Determine the (x, y) coordinate at the center of the cell enclosing the given text.  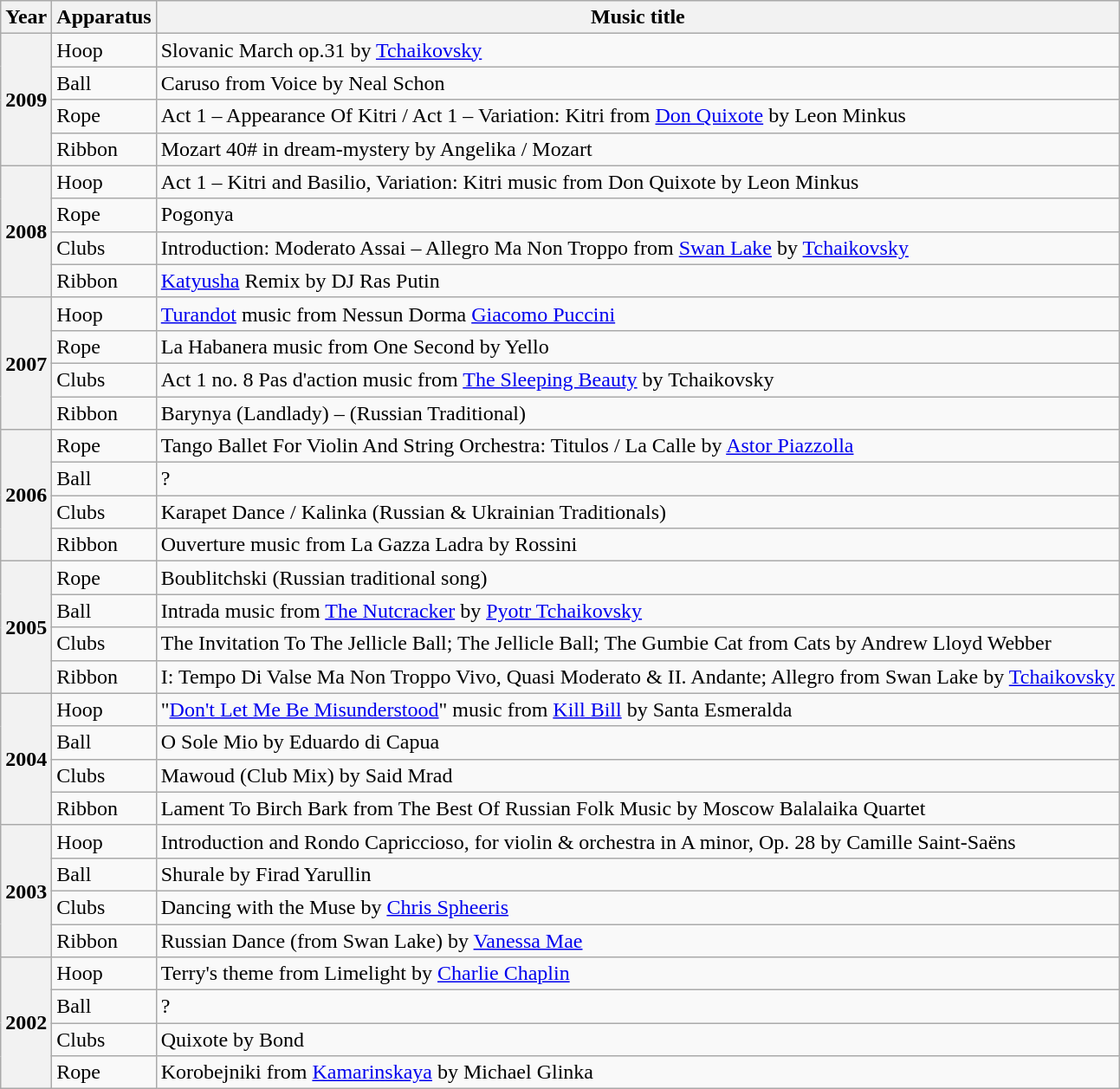
Music title (638, 17)
"Don't Let Me Be Misunderstood" music from Kill Bill by Santa Esmeralda (638, 710)
I: Tempo Di Valse Ma Non Troppo Vivo, Quasi Moderato & II. Andante; Allegro from Swan Lake by Tchaikovsky (638, 677)
Terry's theme from Limelight by Charlie Chaplin (638, 974)
Year (26, 17)
Pogonya (638, 215)
Boublitchski (Russian traditional song) (638, 578)
Caruso from Voice by Neal Schon (638, 83)
2004 (26, 759)
2009 (26, 100)
Mawoud (Club Mix) by Said Mrad (638, 775)
The Invitation To The Jellicle Ball; The Jellicle Ball; The Gumbie Cat from Cats by Andrew Lloyd Webber (638, 644)
2006 (26, 496)
2003 (26, 891)
Introduction and Rondo Capriccioso, for violin & orchestra in A minor, Op. 28 by Camille Saint-Saëns (638, 841)
Mozart 40# in dream-mystery by Angelika / Mozart (638, 149)
Katyusha Remix by DJ Ras Putin (638, 281)
Introduction: Moderato Assai – Allegro Ma Non Troppo from Swan Lake by Tchaikovsky (638, 248)
La Habanera music from One Second by Yello (638, 347)
Lament To Birch Bark from The Best Of Russian Folk Music by Moscow Balalaika Quartet (638, 808)
Barynya (Landlady) – (Russian Traditional) (638, 413)
Slovanic March op.31 by Tchaikovsky (638, 50)
Quixote by Bond (638, 1040)
Apparatus (104, 17)
Act 1 no. 8 Pas d'action music from The Sleeping Beauty by Tchaikovsky (638, 379)
Karapet Dance / Kalinka (Russian & Ukrainian Traditionals) (638, 512)
Tango Ballet For Violin And String Orchestra: Titulos / La Calle by Astor Piazzolla (638, 446)
Dancing with the Muse by Chris Spheeris (638, 907)
2007 (26, 363)
Turandot music from Nessun Dorma Giacomo Puccini (638, 314)
2008 (26, 231)
Shurale by Firad Yarullin (638, 874)
Act 1 – Appearance Of Kitri / Act 1 – Variation: Kitri from Don Quixote by Leon Minkus (638, 116)
Ouverture music from La Gazza Ladra by Rossini (638, 545)
Act 1 – Kitri and Basilio, Variation: Kitri music from Don Quixote by Leon Minkus (638, 182)
2002 (26, 1023)
Korobejniki from Kamarinskaya by Michael Glinka (638, 1073)
Russian Dance (from Swan Lake) by Vanessa Mae (638, 940)
O Sole Mio by Eduardo di Capua (638, 742)
2005 (26, 627)
Intrada music from The Nutcracker by Pyotr Tchaikovsky (638, 611)
